Return the (x, y) coordinate for the center point of the cell that contains the specified text.  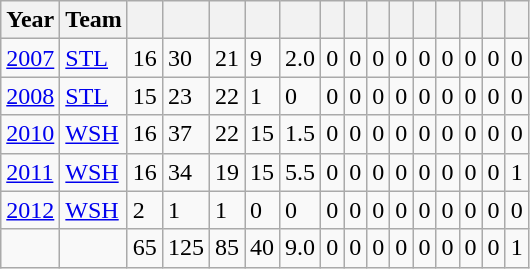
2 (144, 210)
23 (186, 96)
Year (30, 20)
2012 (30, 210)
5.5 (300, 172)
9 (262, 58)
85 (226, 248)
2.0 (300, 58)
30 (186, 58)
9.0 (300, 248)
2010 (30, 134)
125 (186, 248)
19 (226, 172)
65 (144, 248)
Team (94, 20)
2007 (30, 58)
2011 (30, 172)
34 (186, 172)
40 (262, 248)
2008 (30, 96)
37 (186, 134)
21 (226, 58)
1.5 (300, 134)
